Capture the cell that displays the provided text and extract its [X, Y] central coordinate. 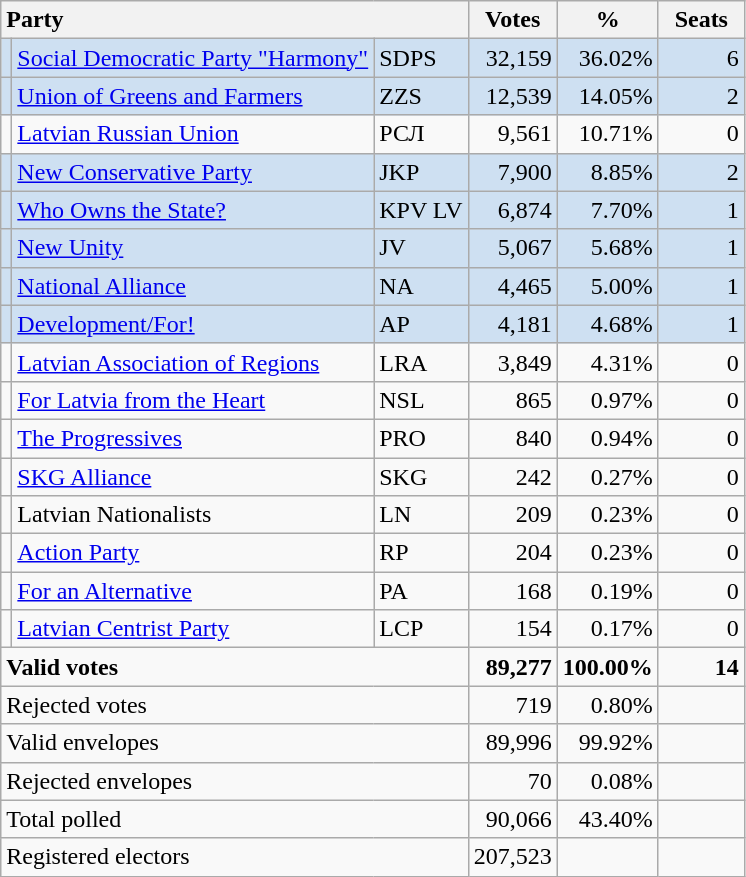
NSL [421, 400]
100.00% [608, 667]
209 [512, 515]
4,465 [512, 286]
0.94% [608, 438]
5.68% [608, 248]
4,181 [512, 324]
0.19% [608, 591]
Rejected votes [234, 705]
242 [512, 477]
RP [421, 553]
207,523 [512, 857]
РСЛ [421, 134]
89,277 [512, 667]
9,561 [512, 134]
LCP [421, 629]
12,539 [512, 96]
Action Party [193, 553]
14 [701, 667]
Social Democratic Party "Harmony" [193, 58]
The Progressives [193, 438]
NA [421, 286]
JV [421, 248]
5.00% [608, 286]
Rejected envelopes [234, 781]
SDPS [421, 58]
SKG Alliance [193, 477]
168 [512, 591]
Union of Greens and Farmers [193, 96]
Registered electors [234, 857]
43.40% [608, 819]
36.02% [608, 58]
KPV LV [421, 210]
Latvian Centrist Party [193, 629]
0.80% [608, 705]
SKG [421, 477]
840 [512, 438]
89,996 [512, 743]
Latvian Association of Regions [193, 362]
6,874 [512, 210]
New Unity [193, 248]
0.27% [608, 477]
99.92% [608, 743]
AP [421, 324]
7.70% [608, 210]
For Latvia from the Heart [193, 400]
70 [512, 781]
3,849 [512, 362]
Valid votes [234, 667]
90,066 [512, 819]
% [608, 20]
PRO [421, 438]
Latvian Russian Union [193, 134]
PA [421, 591]
204 [512, 553]
ZZS [421, 96]
14.05% [608, 96]
5,067 [512, 248]
4.31% [608, 362]
New Conservative Party [193, 172]
Who Owns the State? [193, 210]
For an Alternative [193, 591]
0.17% [608, 629]
0.97% [608, 400]
Valid envelopes [234, 743]
32,159 [512, 58]
National Alliance [193, 286]
Seats [701, 20]
7,900 [512, 172]
4.68% [608, 324]
10.71% [608, 134]
719 [512, 705]
Party [234, 20]
Total polled [234, 819]
LRA [421, 362]
0.08% [608, 781]
LN [421, 515]
6 [701, 58]
865 [512, 400]
Votes [512, 20]
Latvian Nationalists [193, 515]
JKP [421, 172]
Development/For! [193, 324]
154 [512, 629]
8.85% [608, 172]
